Scan for the cell matching the given text and deliver its [X, Y] coordinate at center. 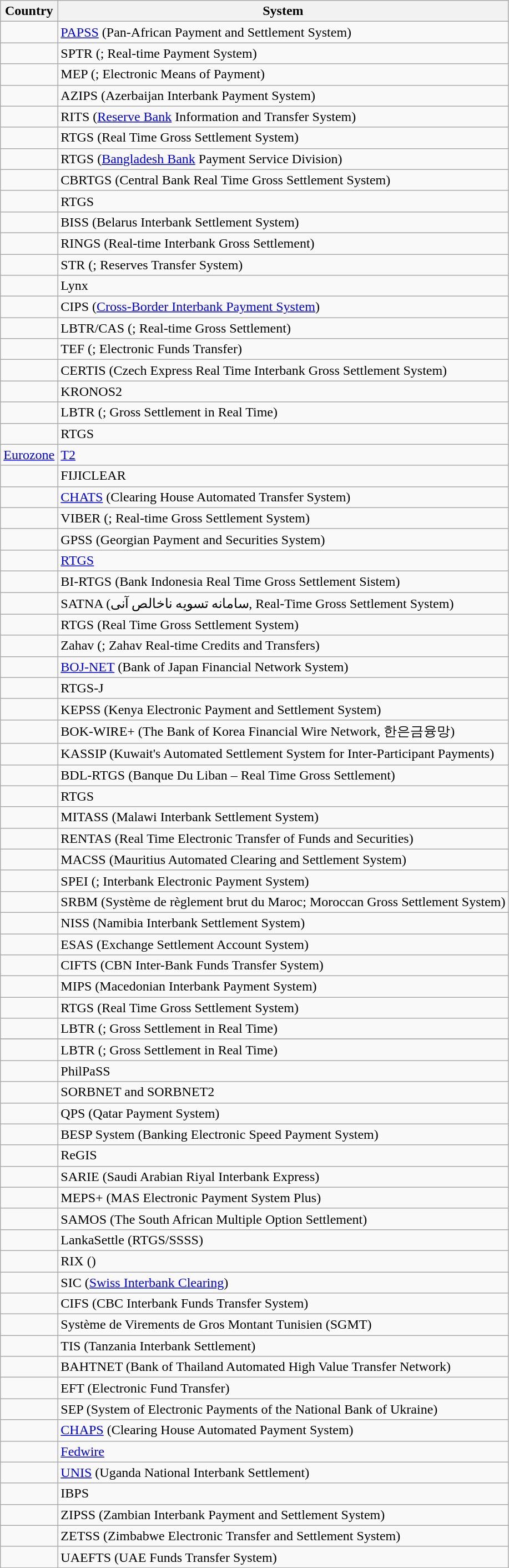
ESAS (Exchange Settlement Account System) [283, 944]
CIPS (Cross-Border Interbank Payment System) [283, 307]
MEPS+ (MAS Electronic Payment System Plus) [283, 1198]
MIPS (Macedonian Interbank Payment System) [283, 987]
UNIS (Uganda National Interbank Settlement) [283, 1472]
System [283, 11]
CIFS (CBC Interbank Funds Transfer System) [283, 1304]
MACSS (Mauritius Automated Clearing and Settlement System) [283, 860]
LankaSettle (RTGS/SSSS) [283, 1240]
CBRTGS (Central Bank Real Time Gross Settlement System) [283, 180]
KRONOS2 [283, 391]
GPSS (Georgian Payment and Securities System) [283, 539]
BAHTNET (Bank of Thailand Automated High Value Transfer Network) [283, 1367]
RENTAS (Real Time Electronic Transfer of Funds and Securities) [283, 838]
IBPS [283, 1494]
Eurozone [29, 455]
Système de Virements de Gros Montant Tunisien (SGMT) [283, 1325]
SORBNET and SORBNET2 [283, 1092]
BDL-RTGS (Banque Du Liban – Real Time Gross Settlement) [283, 775]
RTGS-J [283, 688]
CIFTS (CBN Inter-Bank Funds Transfer System) [283, 966]
MITASS (Malawi Interbank Settlement System) [283, 817]
BOK-WIRE+ (The Bank of Korea Financial Wire Network, 한은금융망) [283, 732]
Country [29, 11]
QPS (Qatar Payment System) [283, 1113]
STR (; Reserves Transfer System) [283, 265]
TIS (Tanzania Interbank Settlement) [283, 1346]
Lynx [283, 286]
BISS (Belarus Interbank Settlement System) [283, 222]
PAPSS (Pan-African Payment and Settlement System) [283, 32]
TEF (; Electronic Funds Transfer) [283, 349]
MEP (; Electronic Means of Payment) [283, 74]
KASSIP (Kuwait's Automated Settlement System for Inter-Participant Payments) [283, 754]
UAEFTS (UAE Funds Transfer System) [283, 1557]
CHATS (Clearing House Automated Transfer System) [283, 497]
BESP System (Banking Electronic Speed Payment System) [283, 1134]
SPTR (; Real-time Payment System) [283, 53]
SATNA (سامانه تسویه ناخالص آنی, Real-Time Gross Settlement System) [283, 603]
EFT (Electronic Fund Transfer) [283, 1388]
RINGS (Real-time Interbank Gross Settlement) [283, 243]
T2 [283, 455]
ZIPSS (Zambian Interbank Payment and Settlement System) [283, 1515]
ZETSS (Zimbabwe Electronic Transfer and Settlement System) [283, 1536]
CERTIS (Czech Express Real Time Interbank Gross Settlement System) [283, 370]
CHAPS (Clearing House Automated Payment System) [283, 1430]
SPEI (; Interbank Electronic Payment System) [283, 881]
SAMOS (The South African Multiple Option Settlement) [283, 1219]
SARIE (Saudi Arabian Riyal Interbank Express) [283, 1177]
NISS (Namibia Interbank Settlement System) [283, 923]
Zahav (; Zahav Real-time Credits and Transfers) [283, 646]
ReGIS [283, 1155]
RTGS (Bangladesh Bank Payment Service Division) [283, 159]
SEP (System of Electronic Payments of the National Bank of Ukraine) [283, 1409]
PhilPaSS [283, 1071]
VIBER (; Real-time Gross Settlement System) [283, 518]
KEPSS (Kenya Electronic Payment and Settlement System) [283, 709]
RITS (Reserve Bank Information and Transfer System) [283, 117]
SIC (Swiss Interbank Clearing) [283, 1282]
SRBM (Système de règlement brut du Maroc; Moroccan Gross Settlement System) [283, 902]
BOJ-NET (Bank of Japan Financial Network System) [283, 667]
Fedwire [283, 1451]
LBTR/CAS (; Real-time Gross Settlement) [283, 328]
RIX () [283, 1261]
AZIPS (Azerbaijan Interbank Payment System) [283, 96]
FIJICLEAR [283, 476]
BI-RTGS (Bank Indonesia Real Time Gross Settlement Sistem) [283, 581]
